Capture the cell that displays the provided text and extract its (X, Y) central coordinate. 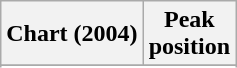
Chart (2004) (72, 34)
Peakposition (189, 34)
